Search for the cell housing the specified text and yield its (x, y) center coordinate. 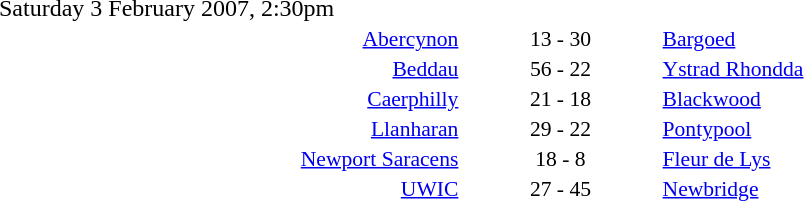
18 - 8 (560, 158)
13 - 30 (560, 38)
56 - 22 (560, 68)
29 - 22 (560, 128)
21 - 18 (560, 98)
